From the cell containing the given text, extract its center point as (x, y) coordinate. 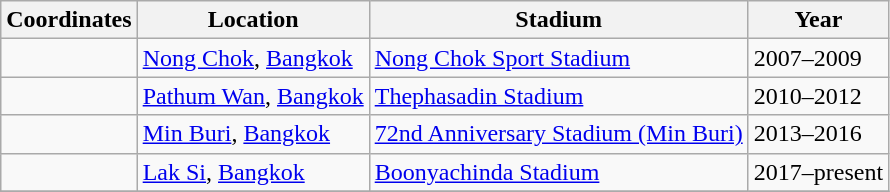
Nong Chok, Bangkok (253, 58)
Stadium (558, 20)
Thephasadin Stadium (558, 96)
2007–2009 (818, 58)
Pathum Wan, Bangkok (253, 96)
Boonyachinda Stadium (558, 172)
2017–present (818, 172)
Year (818, 20)
Min Buri, Bangkok (253, 134)
72nd Anniversary Stadium (Min Buri) (558, 134)
Nong Chok Sport Stadium (558, 58)
2013–2016 (818, 134)
Lak Si, Bangkok (253, 172)
Location (253, 20)
Coordinates (69, 20)
2010–2012 (818, 96)
